Capture the cell that displays the provided text and extract its [X, Y] central coordinate. 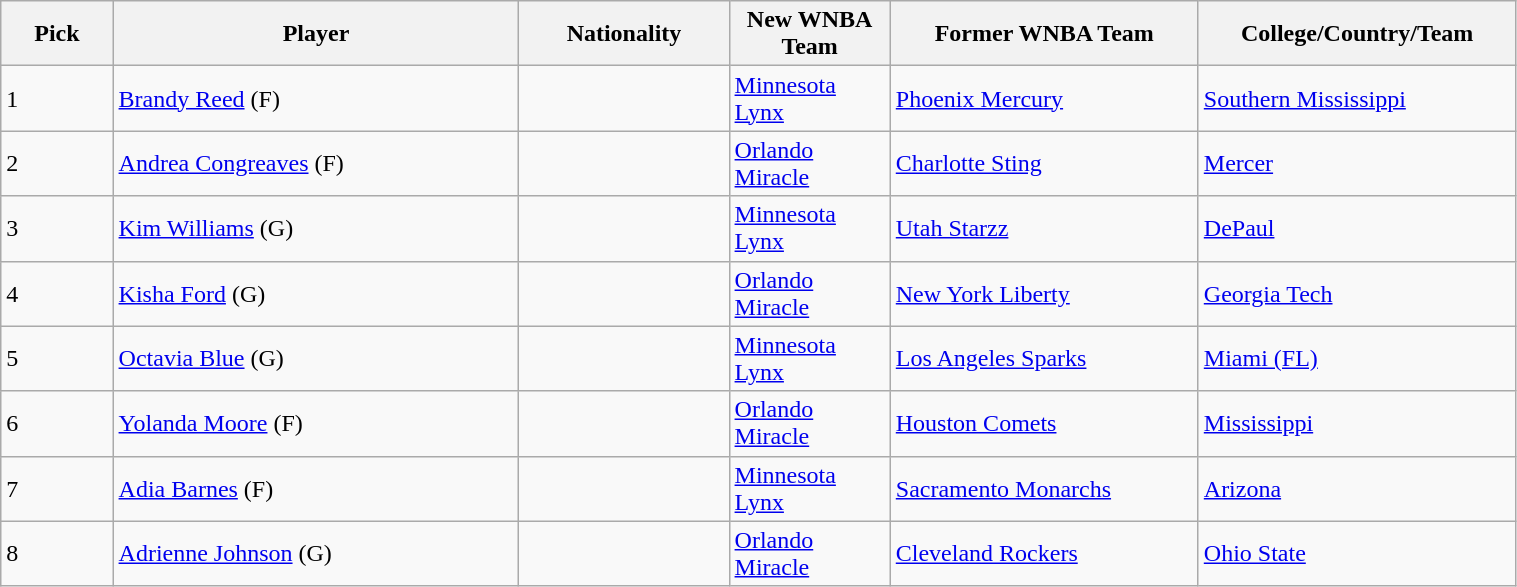
Southern Mississippi [1357, 98]
Adrienne Johnson (G) [316, 554]
Georgia Tech [1357, 294]
Pick [57, 34]
Yolanda Moore (F) [316, 424]
Phoenix Mercury [1044, 98]
5 [57, 358]
DePaul [1357, 228]
College/Country/Team [1357, 34]
Charlotte Sting [1044, 164]
Los Angeles Sparks [1044, 358]
Ohio State [1357, 554]
Utah Starzz [1044, 228]
Adia Barnes (F) [316, 488]
3 [57, 228]
Octavia Blue (G) [316, 358]
1 [57, 98]
Nationality [624, 34]
Miami (FL) [1357, 358]
Former WNBA Team [1044, 34]
New WNBA Team [810, 34]
2 [57, 164]
Mississippi [1357, 424]
7 [57, 488]
4 [57, 294]
Kisha Ford (G) [316, 294]
Cleveland Rockers [1044, 554]
Arizona [1357, 488]
Kim Williams (G) [316, 228]
Sacramento Monarchs [1044, 488]
Andrea Congreaves (F) [316, 164]
8 [57, 554]
6 [57, 424]
New York Liberty [1044, 294]
Brandy Reed (F) [316, 98]
Player [316, 34]
Houston Comets [1044, 424]
Mercer [1357, 164]
